Locate the cell with the specified text and output its [x, y] center coordinate. 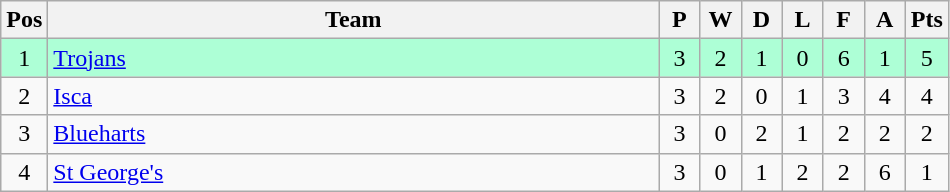
P [680, 20]
Blueharts [354, 134]
D [762, 20]
Pts [926, 20]
Isca [354, 96]
F [844, 20]
W [720, 20]
A [884, 20]
L [802, 20]
St George's [354, 172]
Team [354, 20]
Pos [24, 20]
Trojans [354, 58]
5 [926, 58]
